Output the [x, y] coordinate of the center of the cell containing the given text.  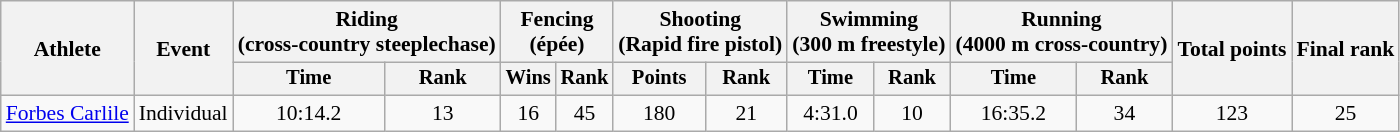
180 [659, 114]
Shooting(Rapid fire pistol) [700, 32]
34 [1124, 114]
Forbes Carlile [68, 114]
Running(4000 m cross-country) [1061, 32]
10:14.2 [309, 114]
4:31.0 [830, 114]
16:35.2 [1013, 114]
Event [184, 48]
Wins [528, 79]
45 [585, 114]
Total points [1232, 48]
25 [1346, 114]
Riding(cross-country steeplechase) [367, 32]
Swimming(300 m freestyle) [868, 32]
Final rank [1346, 48]
13 [443, 114]
16 [528, 114]
Athlete [68, 48]
10 [912, 114]
Individual [184, 114]
Fencing(épée) [558, 32]
21 [746, 114]
Points [659, 79]
123 [1232, 114]
